Return (X, Y) of the center of cell containing provided text 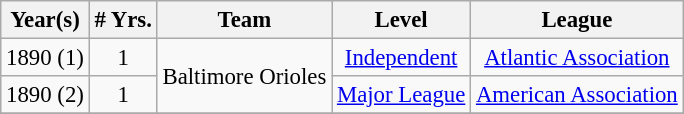
Major League (402, 95)
League (577, 20)
Baltimore Orioles (244, 76)
Independent (402, 58)
Team (244, 20)
Atlantic Association (577, 58)
Year(s) (45, 20)
American Association (577, 95)
Level (402, 20)
1890 (2) (45, 95)
# Yrs. (123, 20)
1890 (1) (45, 58)
